From the cell containing the given text, extract its center point as [X, Y] coordinate. 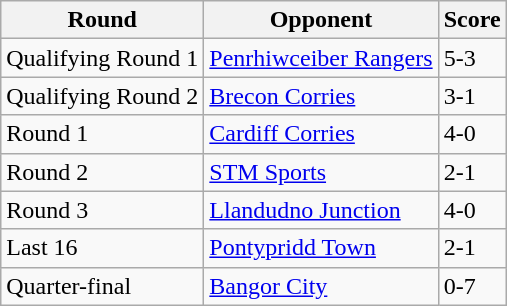
Score [472, 20]
Cardiff Corries [321, 134]
Brecon Corries [321, 96]
Last 16 [102, 248]
Pontypridd Town [321, 248]
0-7 [472, 286]
Qualifying Round 1 [102, 58]
Bangor City [321, 286]
Round [102, 20]
STM Sports [321, 172]
Opponent [321, 20]
Qualifying Round 2 [102, 96]
Llandudno Junction [321, 210]
Round 1 [102, 134]
Round 2 [102, 172]
Quarter-final [102, 286]
Penrhiwceiber Rangers [321, 58]
3-1 [472, 96]
5-3 [472, 58]
Round 3 [102, 210]
